Return (x, y) of the center of cell containing provided text 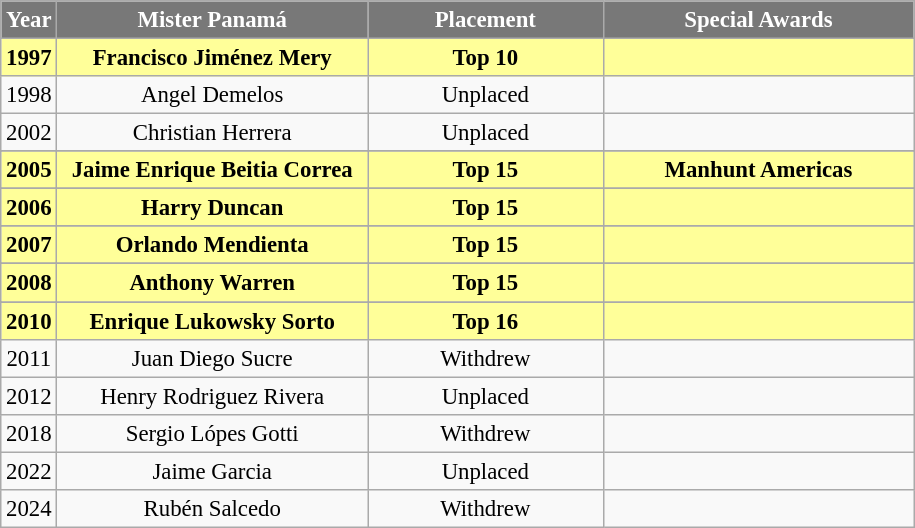
Enrique Lukowsky Sorto (212, 321)
2022 (29, 471)
2018 (29, 433)
2007 (29, 245)
Top 10 (486, 58)
2024 (29, 509)
2002 (29, 133)
Christian Herrera (212, 133)
Juan Diego Sucre (212, 358)
Placement (486, 20)
2005 (29, 170)
2010 (29, 321)
Manhunt Americas (758, 170)
Harry Duncan (212, 208)
Sergio Lópes Gotti (212, 433)
Top 16 (486, 321)
Francisco Jiménez Mery (212, 58)
Jaime Garcia (212, 471)
Anthony Warren (212, 283)
Rubén Salcedo (212, 509)
1998 (29, 95)
2008 (29, 283)
Angel Demelos (212, 95)
Year (29, 20)
2012 (29, 396)
1997 (29, 58)
2011 (29, 358)
2006 (29, 208)
Orlando Mendienta (212, 245)
Jaime Enrique Beitia Correa (212, 170)
Special Awards (758, 20)
Henry Rodriguez Rivera (212, 396)
Mister Panamá (212, 20)
